Find where the given text appears and provide that cell's center as (X, Y) coordinate. 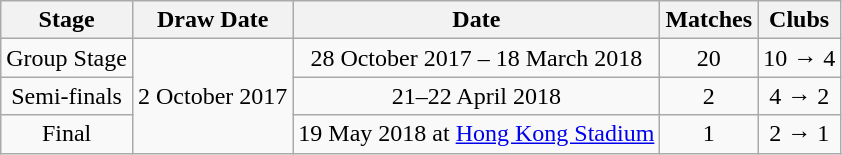
Matches (709, 20)
10 → 4 (800, 58)
Draw Date (212, 20)
1 (709, 134)
2 (709, 96)
21–22 April 2018 (476, 96)
2 → 1 (800, 134)
2 October 2017 (212, 96)
20 (709, 58)
28 October 2017 – 18 March 2018 (476, 58)
4 → 2 (800, 96)
19 May 2018 at Hong Kong Stadium (476, 134)
Clubs (800, 20)
Stage (67, 20)
Group Stage (67, 58)
Semi-finals (67, 96)
Final (67, 134)
Date (476, 20)
